For the text-containing cell, return its midpoint in [X, Y] coordinate format. 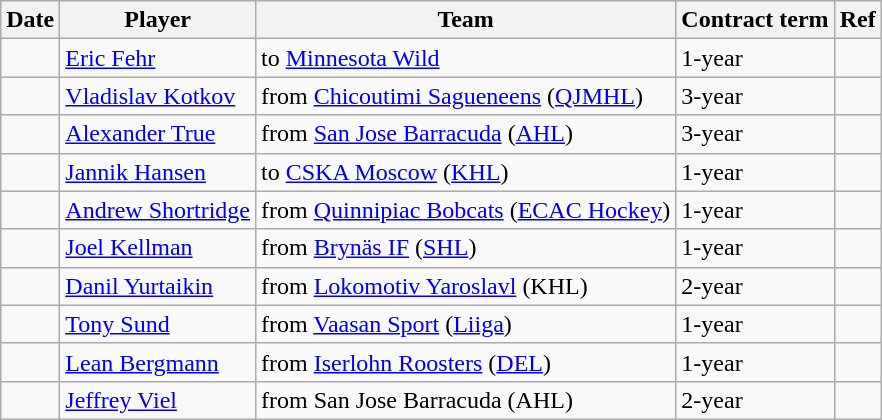
from Quinnipiac Bobcats (ECAC Hockey) [465, 210]
Ref [858, 20]
from Vaasan Sport (Liiga) [465, 324]
from Iserlohn Roosters (DEL) [465, 362]
Joel Kellman [158, 248]
to CSKA Moscow (KHL) [465, 172]
Date [30, 20]
Jeffrey Viel [158, 400]
Lean Bergmann [158, 362]
from Lokomotiv Yaroslavl (KHL) [465, 286]
from Brynäs IF (SHL) [465, 248]
to Minnesota Wild [465, 58]
Contract term [755, 20]
from Chicoutimi Sagueneens (QJMHL) [465, 96]
Vladislav Kotkov [158, 96]
Jannik Hansen [158, 172]
Team [465, 20]
Danil Yurtaikin [158, 286]
Eric Fehr [158, 58]
Alexander True [158, 134]
Player [158, 20]
Tony Sund [158, 324]
Andrew Shortridge [158, 210]
